Capture the cell that displays the provided text and extract its [x, y] central coordinate. 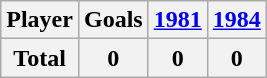
Total [40, 58]
Goals [113, 20]
Player [40, 20]
1984 [236, 20]
1981 [178, 20]
